Scan for the cell matching the given text and deliver its [X, Y] coordinate at center. 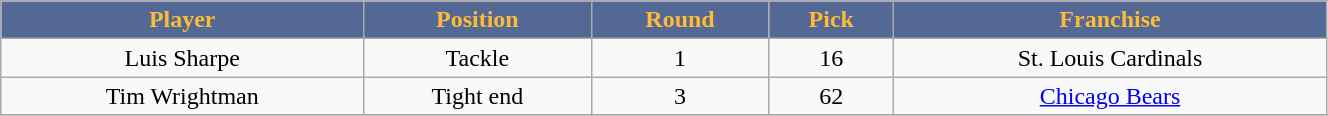
Pick [832, 20]
16 [832, 58]
Position [478, 20]
1 [680, 58]
Tackle [478, 58]
Franchise [1110, 20]
62 [832, 96]
Tim Wrightman [182, 96]
Luis Sharpe [182, 58]
3 [680, 96]
Player [182, 20]
St. Louis Cardinals [1110, 58]
Tight end [478, 96]
Round [680, 20]
Chicago Bears [1110, 96]
